From the cell containing the given text, extract its center point as [X, Y] coordinate. 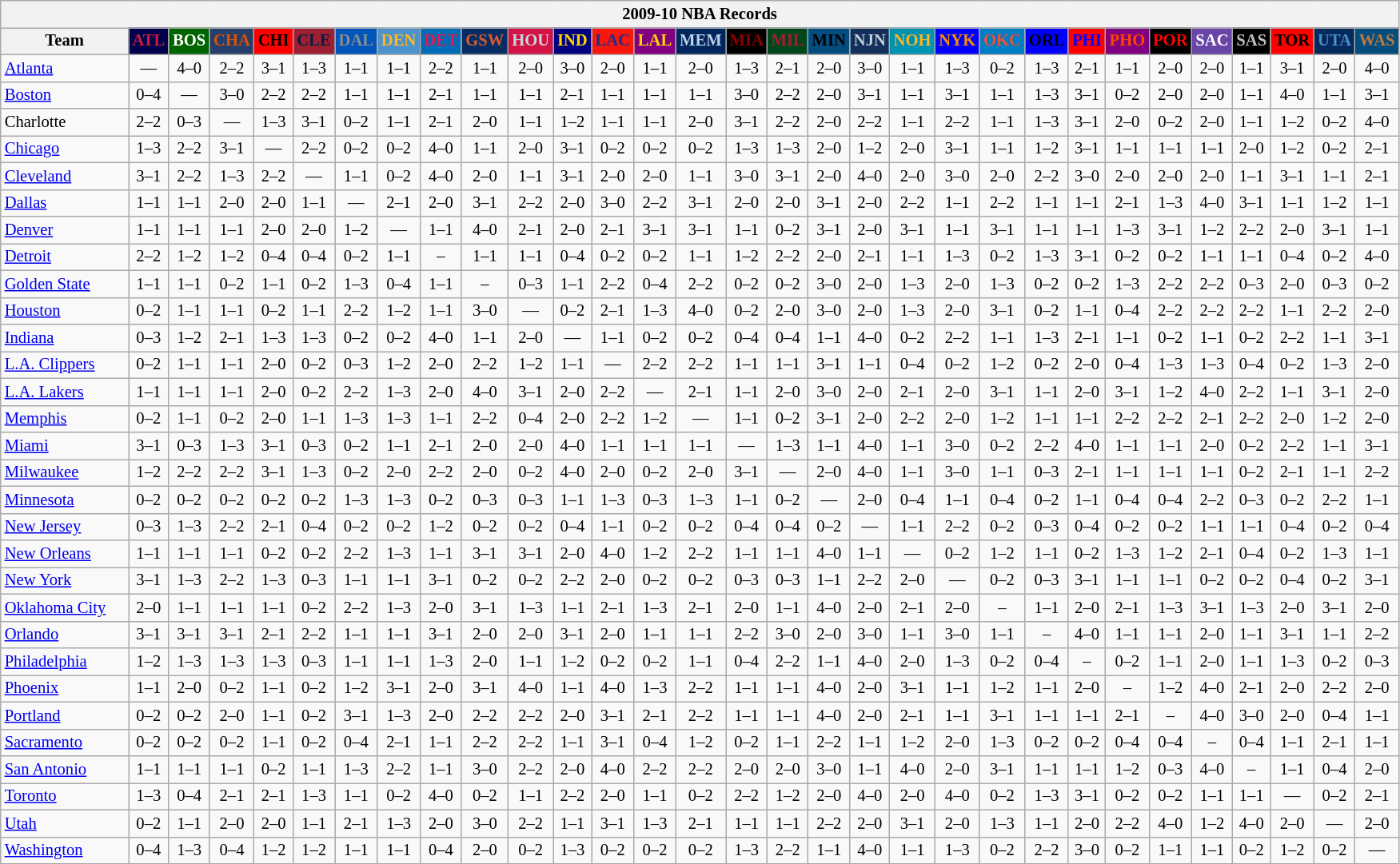
TOR [1292, 41]
LAL [655, 41]
DEN [398, 41]
WAS [1377, 41]
MIN [829, 41]
Miami [65, 445]
Toronto [65, 796]
New Jersey [65, 527]
Team [65, 41]
New York [65, 580]
Chicago [65, 149]
Atlanta [65, 68]
MIA [747, 41]
L.A. Lakers [65, 392]
ATL [149, 41]
Cleveland [65, 176]
HOU [531, 41]
SAS [1251, 41]
GSW [485, 41]
Denver [65, 229]
Dallas [65, 203]
Charlotte [65, 122]
DET [441, 41]
POR [1171, 41]
SAC [1212, 41]
Boston [65, 95]
2009-10 NBA Records [700, 14]
San Antonio [65, 770]
NJN [870, 41]
NOH [913, 41]
DAL [357, 41]
Oklahoma City [65, 607]
ORL [1047, 41]
MIL [788, 41]
OKC [1003, 41]
BOS [189, 41]
Phoenix [65, 688]
CHA [232, 41]
NYK [957, 41]
Golden State [65, 284]
L.A. Clippers [65, 364]
Utah [65, 823]
New Orleans [65, 554]
PHI [1087, 41]
Indiana [65, 338]
Washington [65, 850]
IND [572, 41]
MEM [700, 41]
LAC [612, 41]
PHO [1127, 41]
Portland [65, 715]
UTA [1334, 41]
CHI [273, 41]
Philadelphia [65, 661]
Sacramento [65, 743]
CLE [313, 41]
Milwaukee [65, 472]
Detroit [65, 257]
Orlando [65, 635]
Memphis [65, 419]
Houston [65, 311]
Minnesota [65, 500]
